From the cell containing the given text, extract its center point as (X, Y) coordinate. 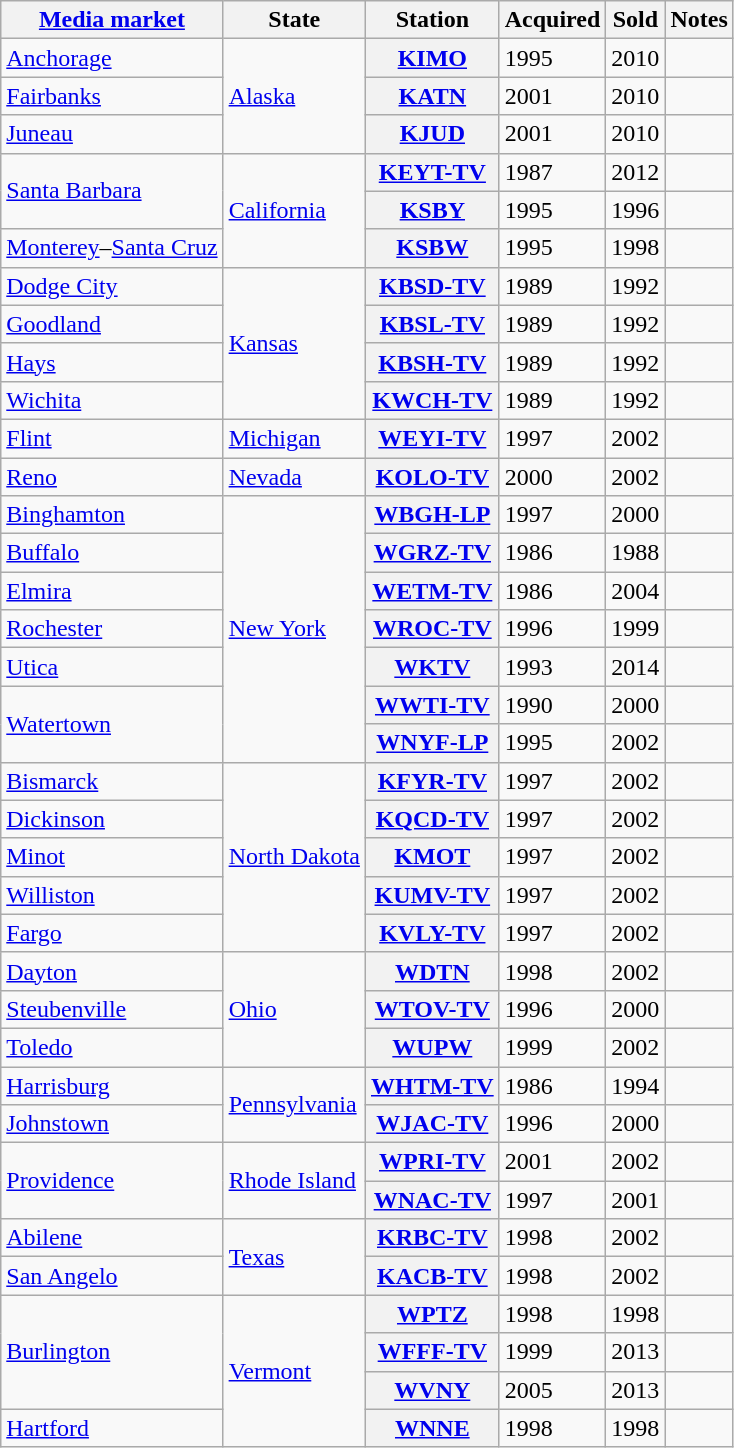
WJAC-TV (432, 1124)
Toledo (112, 1047)
Minot (112, 857)
Acquired (552, 20)
North Dakota (294, 857)
Alaska (294, 96)
WBGH-LP (432, 515)
KBSD-TV (432, 286)
1988 (636, 553)
WPTZ (432, 1314)
Steubenville (112, 1009)
1994 (636, 1085)
Media market (112, 20)
2004 (636, 591)
Juneau (112, 134)
Flint (112, 438)
WWTI-TV (432, 705)
WDTN (432, 971)
WPRI-TV (432, 1162)
Dickinson (112, 819)
WFFF-TV (432, 1352)
Santa Barbara (112, 191)
1993 (552, 667)
WUPW (432, 1047)
KUMV-TV (432, 895)
Dodge City (112, 286)
Texas (294, 1257)
KQCD-TV (432, 819)
Harrisburg (112, 1085)
Reno (112, 477)
Binghamton (112, 515)
Abilene (112, 1238)
KOLO-TV (432, 477)
San Angelo (112, 1276)
Fairbanks (112, 96)
Michigan (294, 438)
Rhode Island (294, 1181)
California (294, 210)
Johnstown (112, 1124)
KSBW (432, 248)
KVLY-TV (432, 933)
2012 (636, 172)
WNYF-LP (432, 743)
Fargo (112, 933)
Williston (112, 895)
Vermont (294, 1371)
Nevada (294, 477)
WNAC-TV (432, 1200)
KFYR-TV (432, 781)
KATN (432, 96)
KWCH-TV (432, 400)
Ohio (294, 1009)
Notes (699, 20)
Watertown (112, 724)
Sold (636, 20)
WROC-TV (432, 629)
Burlington (112, 1352)
Bismarck (112, 781)
1987 (552, 172)
WGRZ-TV (432, 553)
Hartford (112, 1428)
Providence (112, 1181)
New York (294, 629)
KRBC-TV (432, 1238)
Monterey–Santa Cruz (112, 248)
Hays (112, 362)
Anchorage (112, 58)
KACB-TV (432, 1276)
Pennsylvania (294, 1104)
2005 (552, 1390)
WTOV-TV (432, 1009)
Rochester (112, 629)
Goodland (112, 324)
WNNE (432, 1428)
WHTM-TV (432, 1085)
WVNY (432, 1390)
KJUD (432, 134)
Wichita (112, 400)
Elmira (112, 591)
1990 (552, 705)
KIMO (432, 58)
State (294, 20)
Utica (112, 667)
KMOT (432, 857)
WEYI-TV (432, 438)
WKTV (432, 667)
Buffalo (112, 553)
KBSL-TV (432, 324)
Station (432, 20)
Dayton (112, 971)
Kansas (294, 343)
WETM-TV (432, 591)
KEYT-TV (432, 172)
2014 (636, 667)
KBSH-TV (432, 362)
KSBY (432, 210)
